From the cell containing the given text, extract its center point as (X, Y) coordinate. 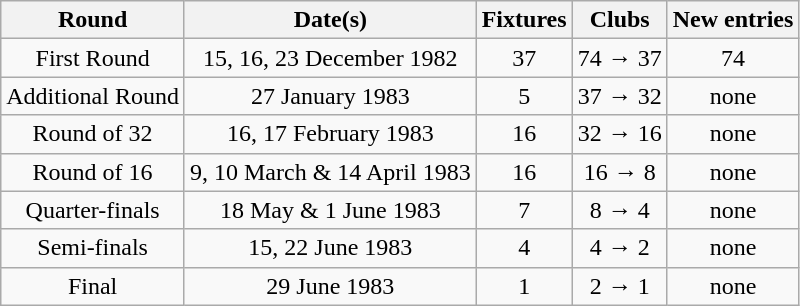
7 (524, 210)
Clubs (620, 20)
Semi-finals (93, 248)
16, 17 February 1983 (330, 134)
32 → 16 (620, 134)
9, 10 March & 14 April 1983 (330, 172)
15, 16, 23 December 1982 (330, 58)
Additional Round (93, 96)
18 May & 1 June 1983 (330, 210)
Quarter-finals (93, 210)
37 (524, 58)
1 (524, 286)
Round of 32 (93, 134)
16 → 8 (620, 172)
2 → 1 (620, 286)
Round (93, 20)
29 June 1983 (330, 286)
74 → 37 (620, 58)
74 (733, 58)
Round of 16 (93, 172)
4 (524, 248)
5 (524, 96)
37 → 32 (620, 96)
15, 22 June 1983 (330, 248)
4 → 2 (620, 248)
First Round (93, 58)
8 → 4 (620, 210)
New entries (733, 20)
27 January 1983 (330, 96)
Date(s) (330, 20)
Final (93, 286)
Fixtures (524, 20)
